Locate the cell with the specified text and output its [X, Y] center coordinate. 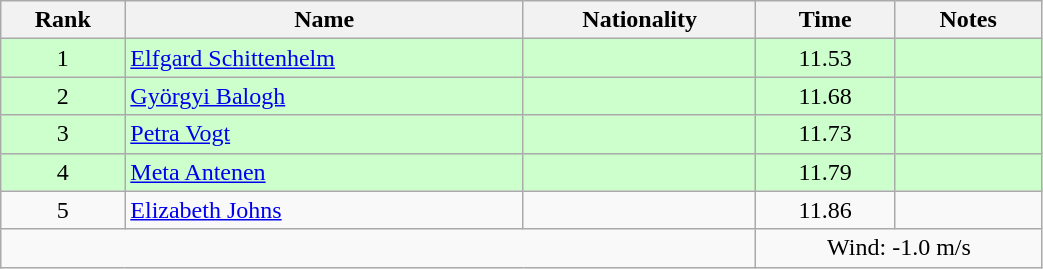
Time [825, 20]
3 [63, 134]
Nationality [639, 20]
11.79 [825, 172]
Petra Vogt [324, 134]
11.53 [825, 58]
1 [63, 58]
5 [63, 210]
11.68 [825, 96]
Györgyi Balogh [324, 96]
Meta Antenen [324, 172]
Elizabeth Johns [324, 210]
Elfgard Schittenhelm [324, 58]
11.73 [825, 134]
Rank [63, 20]
Name [324, 20]
4 [63, 172]
11.86 [825, 210]
Wind: -1.0 m/s [899, 248]
2 [63, 96]
Notes [968, 20]
